From the cell containing the given text, extract its center point as (X, Y) coordinate. 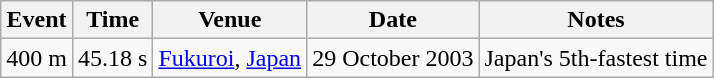
Venue (230, 20)
Fukuroi, Japan (230, 58)
29 October 2003 (393, 58)
Notes (596, 20)
Event (37, 20)
Time (112, 20)
45.18 s (112, 58)
Date (393, 20)
400 m (37, 58)
Japan's 5th-fastest time (596, 58)
